For the text-containing cell, return its midpoint in (X, Y) coordinate format. 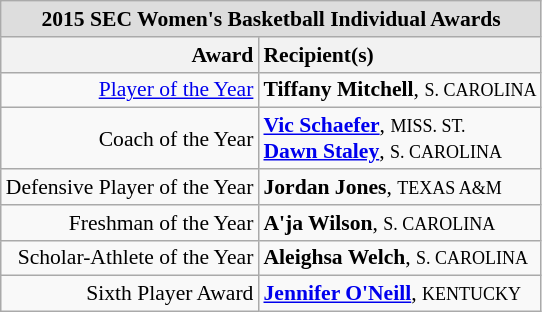
Aleighsa Welch, S. CAROLINA (400, 258)
Player of the Year (130, 90)
Jennifer O'Neill, KENTUCKY (400, 294)
Freshman of the Year (130, 223)
2015 SEC Women's Basketball Individual Awards (272, 19)
Vic Schaefer, MISS. ST.Dawn Staley, S. CAROLINA (400, 138)
Sixth Player Award (130, 294)
Award (130, 55)
Defensive Player of the Year (130, 187)
Coach of the Year (130, 138)
Tiffany Mitchell, S. CAROLINA (400, 90)
Scholar-Athlete of the Year (130, 258)
Jordan Jones, TEXAS A&M (400, 187)
A'ja Wilson, S. CAROLINA (400, 223)
Recipient(s) (400, 55)
